Output the (X, Y) coordinate of the center of the cell containing the given text.  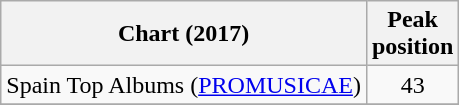
Peakposition (412, 34)
Chart (2017) (184, 34)
43 (412, 85)
Spain Top Albums (PROMUSICAE) (184, 85)
